From the cell containing the given text, extract its center point as (X, Y) coordinate. 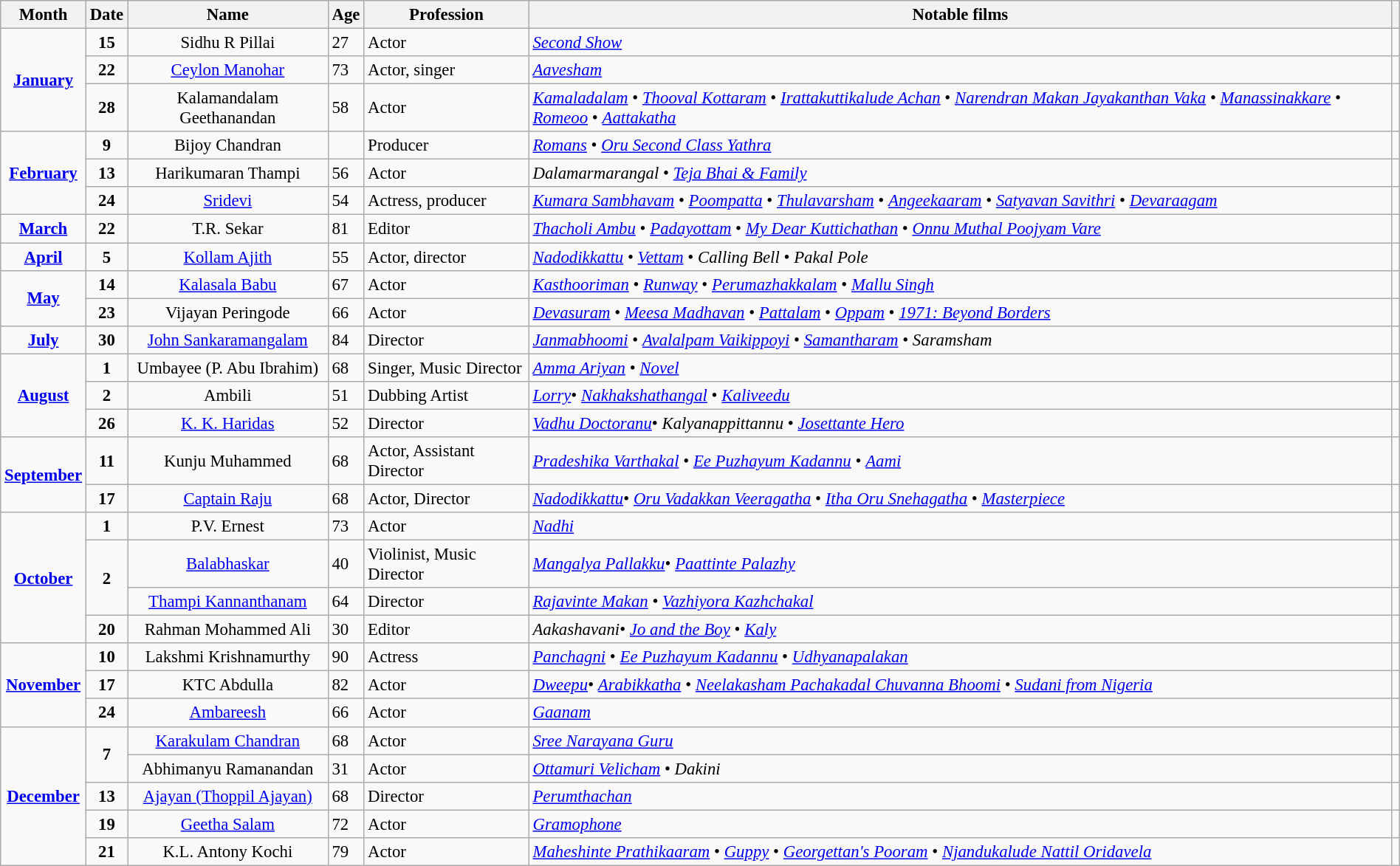
Thacholi Ambu • Padayottam • My Dear Kuttichathan • Onnu Muthal Poojyam Vare (960, 229)
Month (44, 15)
Balabhaskar (228, 564)
Gaanam (960, 713)
82 (346, 685)
Devasuram • Meesa Madhavan • Pattalam • Oppam • 1971: Beyond Borders (960, 312)
Violinist, Music Director (446, 564)
Amma Ariyan • Novel (960, 368)
Rajavinte Makan • Vazhiyora Kazhchakal (960, 602)
Bijoy Chandran (228, 145)
Karakulam Chandran (228, 740)
Janmabhoomi • Avalalpam Vaikippoyi • Samantharam • Saramsham (960, 340)
26 (106, 423)
Vijayan Peringode (228, 312)
Kollam Ajith (228, 257)
Captain Raju (228, 498)
5 (106, 257)
John Sankaramangalam (228, 340)
October (44, 577)
Dubbing Artist (446, 396)
Sree Narayana Guru (960, 740)
Aakashavani• Jo and the Boy • Kaly (960, 630)
Actor, Assistant Director (446, 461)
31 (346, 769)
P.V. Ernest (228, 526)
52 (346, 423)
23 (106, 312)
August (44, 396)
Romans • Oru Second Class Yathra (960, 145)
K.L. Antony Kochi (228, 852)
27 (346, 43)
KTC Abdulla (228, 685)
84 (346, 340)
Notable films (960, 15)
Name (228, 15)
Aavesham (960, 70)
T.R. Sekar (228, 229)
Panchagni • Ee Puzhayum Kadannu • Udhyanapalakan (960, 657)
November (44, 685)
K. K. Haridas (228, 423)
Ceylon Manohar (228, 70)
Dalamarmarangal • Teja Bhai & Family (960, 173)
11 (106, 461)
Second Show (960, 43)
Kamaladalam • Thooval Kottaram • Irattakuttikalude Achan • Narendran Makan Jayakanthan Vaka • Manassinakkare • Romeoo • Aattakatha (960, 108)
19 (106, 824)
December (44, 796)
Actor, director (446, 257)
Maheshinte Prathikaaram • Guppy • Georgettan's Pooram • Njandukalude Nattil Oridavela (960, 852)
15 (106, 43)
64 (346, 602)
Umbayee (P. Abu Ibrahim) (228, 368)
Ottamuri Velicham • Dakini (960, 769)
Ambareesh (228, 713)
February (44, 173)
Lorry• Nakhakshathangal • Kaliveedu (960, 396)
Harikumaran Thampi (228, 173)
July (44, 340)
Mangalya Pallakku• Paattinte Palazhy (960, 564)
Dweepu• Arabikkatha • Neelakasham Pachakadal Chuvanna Bhoomi • Sudani from Nigeria (960, 685)
67 (346, 284)
April (44, 257)
54 (346, 202)
28 (106, 108)
Nadhi (960, 526)
Date (106, 15)
Rahman Mohammed Ali (228, 630)
21 (106, 852)
56 (346, 173)
Singer, Music Director (446, 368)
81 (346, 229)
Profession (446, 15)
Thampi Kannanthanam (228, 602)
Gramophone (960, 824)
Actress, producer (446, 202)
Kalasala Babu (228, 284)
14 (106, 284)
7 (106, 755)
Nadodikkattu • Vettam • Calling Bell • Pakal Pole (960, 257)
Actor, singer (446, 70)
Actor, Director (446, 498)
Sridevi (228, 202)
55 (346, 257)
40 (346, 564)
Kunju Muhammed (228, 461)
Geetha Salam (228, 824)
Ambili (228, 396)
Age (346, 15)
Ajayan (Thoppil Ajayan) (228, 796)
Vadhu Doctoranu• Kalyanappittannu • Josettante Hero (960, 423)
72 (346, 824)
Lakshmi Krishnamurthy (228, 657)
90 (346, 657)
10 (106, 657)
20 (106, 630)
Abhimanyu Ramanandan (228, 769)
Nadodikkattu• Oru Vadakkan Veeragatha • Itha Oru Snehagatha • Masterpiece (960, 498)
Kalamandalam Geethanandan (228, 108)
Perumthachan (960, 796)
September (44, 475)
Pradeshika Varthakal • Ee Puzhayum Kadannu • Aami (960, 461)
March (44, 229)
Actress (446, 657)
9 (106, 145)
58 (346, 108)
Producer (446, 145)
51 (346, 396)
79 (346, 852)
Kumara Sambhavam • Poompatta • Thulavarsham • Angeekaaram • Satyavan Savithri • Devaraagam (960, 202)
January (44, 80)
May (44, 298)
Sidhu R Pillai (228, 43)
Kasthooriman • Runway • Perumazhakkalam • Mallu Singh (960, 284)
